Extract the [X, Y] coordinate from the center of the cell holding the provided text.  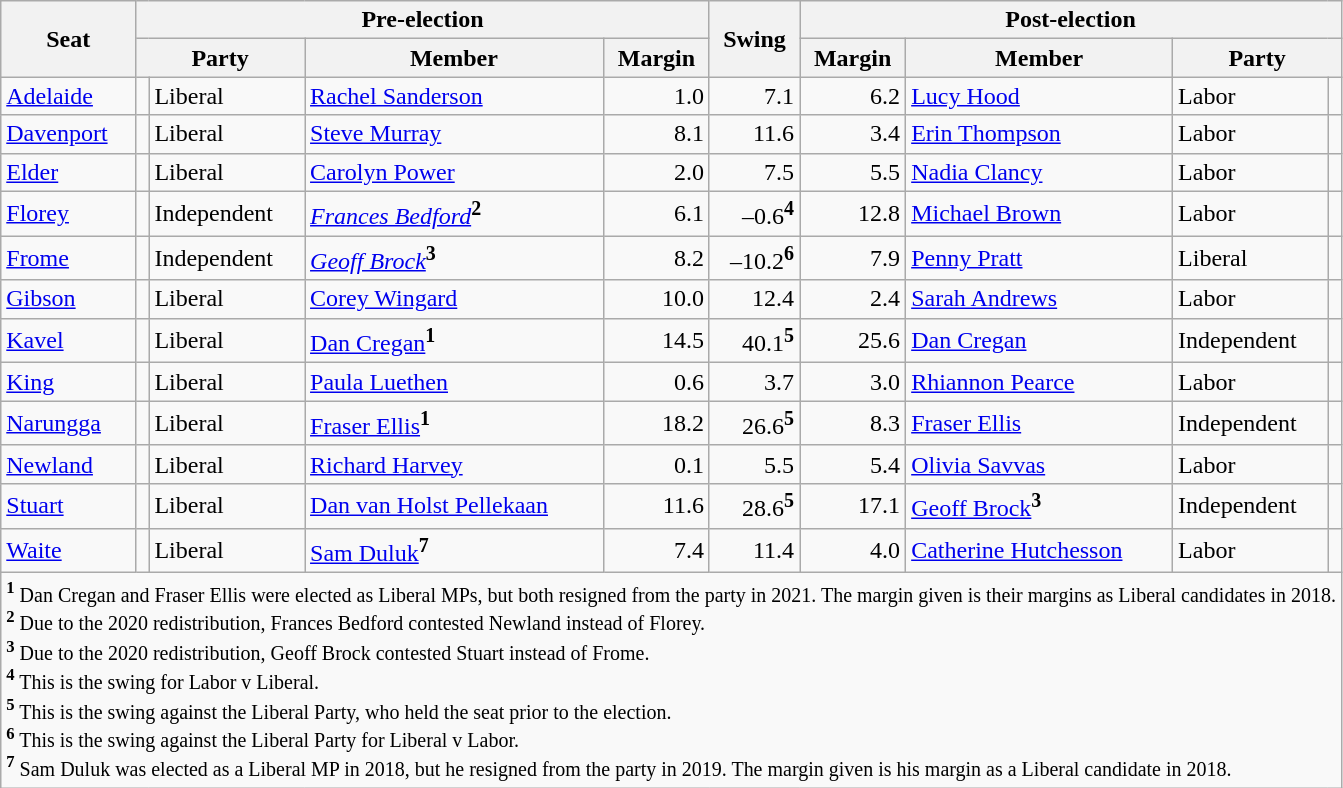
12.4 [754, 299]
8.1 [656, 134]
11.4 [754, 550]
7.4 [656, 550]
King [68, 382]
14.5 [656, 340]
Narungga [68, 424]
8.3 [853, 424]
10.0 [656, 299]
7.5 [754, 172]
6.1 [656, 214]
Elder [68, 172]
Lucy Hood [1040, 96]
3.4 [853, 134]
12.8 [853, 214]
Sam Duluk7 [454, 550]
Davenport [68, 134]
Gibson [68, 299]
28.65 [754, 506]
6.2 [853, 96]
Swing [754, 39]
–10.26 [754, 258]
Kavel [68, 340]
2.0 [656, 172]
8.2 [656, 258]
18.2 [656, 424]
17.1 [853, 506]
Michael Brown [1040, 214]
Nadia Clancy [1040, 172]
Sarah Andrews [1040, 299]
40.15 [754, 340]
Steve Murray [454, 134]
Rhiannon Pearce [1040, 382]
Corey Wingard [454, 299]
Seat [68, 39]
Waite [68, 550]
Richard Harvey [454, 464]
Fraser Ellis1 [454, 424]
0.6 [656, 382]
Catherine Hutchesson [1040, 550]
Paula Luethen [454, 382]
Florey [68, 214]
7.1 [754, 96]
Dan van Holst Pellekaan [454, 506]
3.0 [853, 382]
Dan Cregan [1040, 340]
Frances Bedford2 [454, 214]
Fraser Ellis [1040, 424]
Frome [68, 258]
4.0 [853, 550]
Adelaide [68, 96]
0.1 [656, 464]
Dan Cregan1 [454, 340]
Olivia Savvas [1040, 464]
Penny Pratt [1040, 258]
3.7 [754, 382]
Stuart [68, 506]
–0.64 [754, 214]
Post-election [1071, 20]
Rachel Sanderson [454, 96]
7.9 [853, 258]
26.65 [754, 424]
25.6 [853, 340]
5.4 [853, 464]
Newland [68, 464]
Carolyn Power [454, 172]
1.0 [656, 96]
Erin Thompson [1040, 134]
Pre-election [423, 20]
2.4 [853, 299]
